Capture the cell that displays the provided text and extract its [x, y] central coordinate. 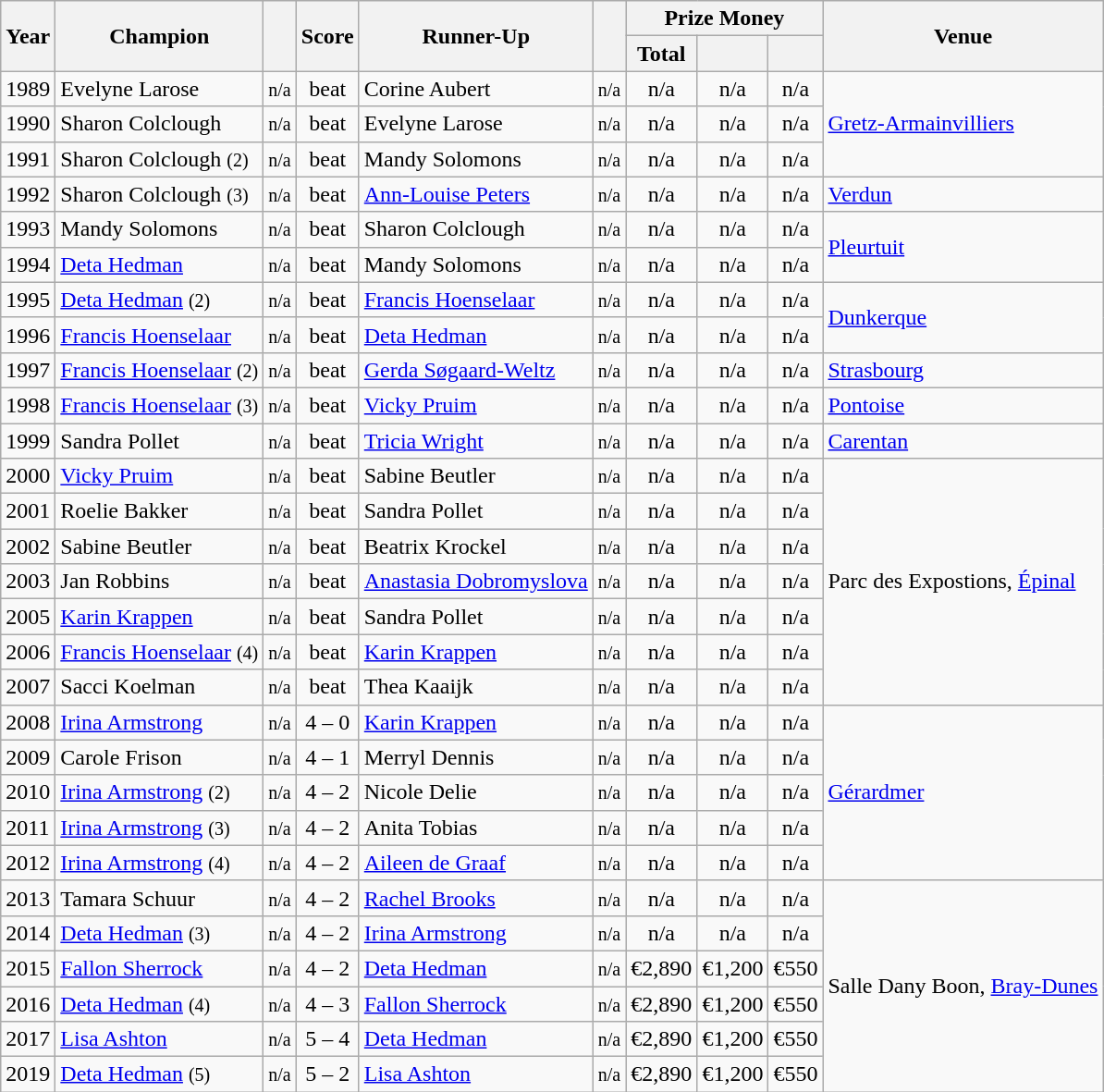
Rachel Brooks [475, 898]
Deta Hedman (5) [159, 1074]
Champion [159, 36]
2001 [28, 511]
2005 [28, 617]
2006 [28, 652]
Merryl Dennis [475, 757]
Beatrix Krockel [475, 546]
5 – 4 [327, 1039]
Sacci Koelman [159, 687]
Runner-Up [475, 36]
2003 [28, 582]
Anastasia Dobromyslova [475, 582]
2008 [28, 722]
2002 [28, 546]
Tricia Wright [475, 441]
1992 [28, 194]
Verdun [963, 194]
Strasbourg [963, 370]
4 – 1 [327, 757]
Dunkerque [963, 317]
Prize Money [725, 18]
2014 [28, 933]
5 – 2 [327, 1074]
1990 [28, 124]
Gérardmer [963, 792]
Nicole Delie [475, 792]
Carentan [963, 441]
1998 [28, 405]
Irina Armstrong (2) [159, 792]
Francis Hoenselaar (3) [159, 405]
2009 [28, 757]
2000 [28, 476]
Irina Armstrong (4) [159, 863]
2017 [28, 1039]
Sharon Colclough (3) [159, 194]
Score [327, 36]
Ann-Louise Peters [475, 194]
Corine Aubert [475, 89]
2011 [28, 828]
Deta Hedman (2) [159, 300]
Salle Dany Boon, Bray-Dunes [963, 986]
Thea Kaaijk [475, 687]
1989 [28, 89]
Aileen de Graaf [475, 863]
Tamara Schuur [159, 898]
Francis Hoenselaar (4) [159, 652]
Carole Frison [159, 757]
Roelie Bakker [159, 511]
4 – 0 [327, 722]
Gerda Søgaard-Weltz [475, 370]
Parc des Expostions, Épinal [963, 582]
Anita Tobias [475, 828]
Jan Robbins [159, 582]
Irina Armstrong (3) [159, 828]
1996 [28, 335]
2019 [28, 1074]
Deta Hedman (3) [159, 933]
Pontoise [963, 405]
1997 [28, 370]
2016 [28, 1003]
4 – 3 [327, 1003]
Total [662, 54]
Deta Hedman (4) [159, 1003]
Sharon Colclough (2) [159, 159]
2015 [28, 968]
Venue [963, 36]
1995 [28, 300]
2010 [28, 792]
Pleurtuit [963, 247]
1999 [28, 441]
2013 [28, 898]
2012 [28, 863]
Gretz-Armainvilliers [963, 124]
2007 [28, 687]
1993 [28, 229]
Francis Hoenselaar (2) [159, 370]
1991 [28, 159]
1994 [28, 264]
Year [28, 36]
